From the cell containing the given text, extract its center point as [X, Y] coordinate. 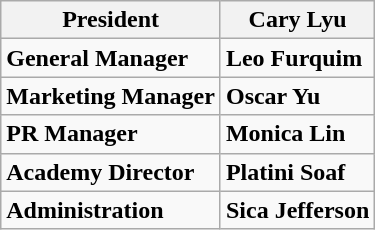
Platini Soaf [297, 172]
Marketing Manager [111, 96]
Cary Lyu [297, 20]
PR Manager [111, 134]
Leo Furquim [297, 58]
Monica Lin [297, 134]
Administration [111, 210]
General Manager [111, 58]
President [111, 20]
Academy Director [111, 172]
Sica Jefferson [297, 210]
Oscar Yu [297, 96]
